From the cell containing the given text, extract its center point as (x, y) coordinate. 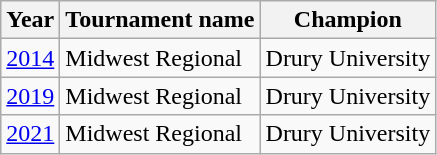
Champion (348, 20)
Year (30, 20)
2014 (30, 58)
Tournament name (160, 20)
2021 (30, 134)
2019 (30, 96)
